From the cell containing the given text, extract its center point as (X, Y) coordinate. 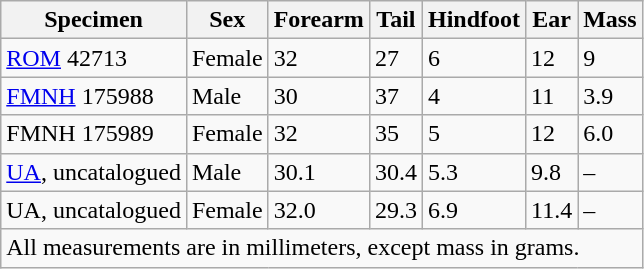
Ear (552, 20)
11.4 (552, 210)
FMNH 175988 (94, 96)
Tail (396, 20)
6 (474, 58)
30 (318, 96)
6.9 (474, 210)
35 (396, 134)
Hindfoot (474, 20)
Forearm (318, 20)
30.1 (318, 172)
6.0 (610, 134)
Sex (227, 20)
29.3 (396, 210)
11 (552, 96)
5.3 (474, 172)
30.4 (396, 172)
32.0 (318, 210)
9 (610, 58)
3.9 (610, 96)
37 (396, 96)
FMNH 175989 (94, 134)
ROM 42713 (94, 58)
9.8 (552, 172)
All measurements are in millimeters, except mass in grams. (322, 248)
Specimen (94, 20)
Mass (610, 20)
5 (474, 134)
4 (474, 96)
27 (396, 58)
